For the text-containing cell, return its midpoint in [x, y] coordinate format. 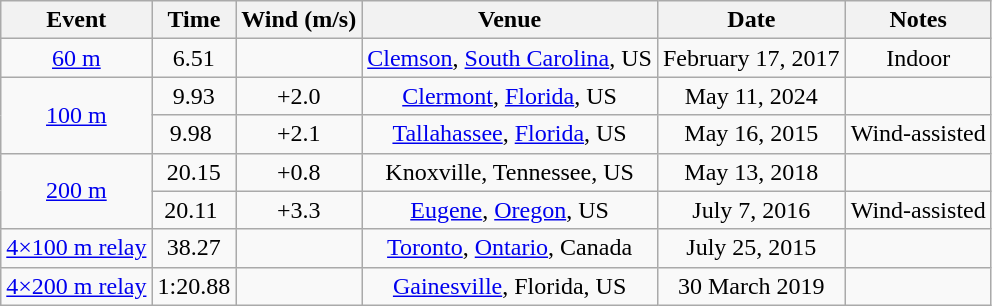
Gainesville, Florida, US [510, 286]
May 13, 2018 [751, 172]
Clemson, South Carolina, US [510, 58]
+2.1 [299, 134]
July 7, 2016 [751, 210]
20.15 [194, 172]
Notes [918, 20]
Toronto, Ontario, Canada [510, 248]
Tallahassee, Florida, US [510, 134]
May 11, 2024 [751, 96]
30 March 2019 [751, 286]
4×200 m relay [76, 286]
Wind (m/s) [299, 20]
+2.0 [299, 96]
1:20.88 [194, 286]
Knoxville, Tennessee, US [510, 172]
July 25, 2015 [751, 248]
20.11 [194, 210]
Clermont, Florida, US [510, 96]
+0.8 [299, 172]
Time [194, 20]
Event [76, 20]
+3.3 [299, 210]
Venue [510, 20]
9.98 [194, 134]
Date [751, 20]
100 m [76, 115]
38.27 [194, 248]
200 m [76, 191]
Eugene, Oregon, US [510, 210]
May 16, 2015 [751, 134]
Indoor [918, 58]
6.51 [194, 58]
9.93 [194, 96]
60 m [76, 58]
February 17, 2017 [751, 58]
4×100 m relay [76, 248]
